Output the (x, y) coordinate of the center of the cell containing the given text.  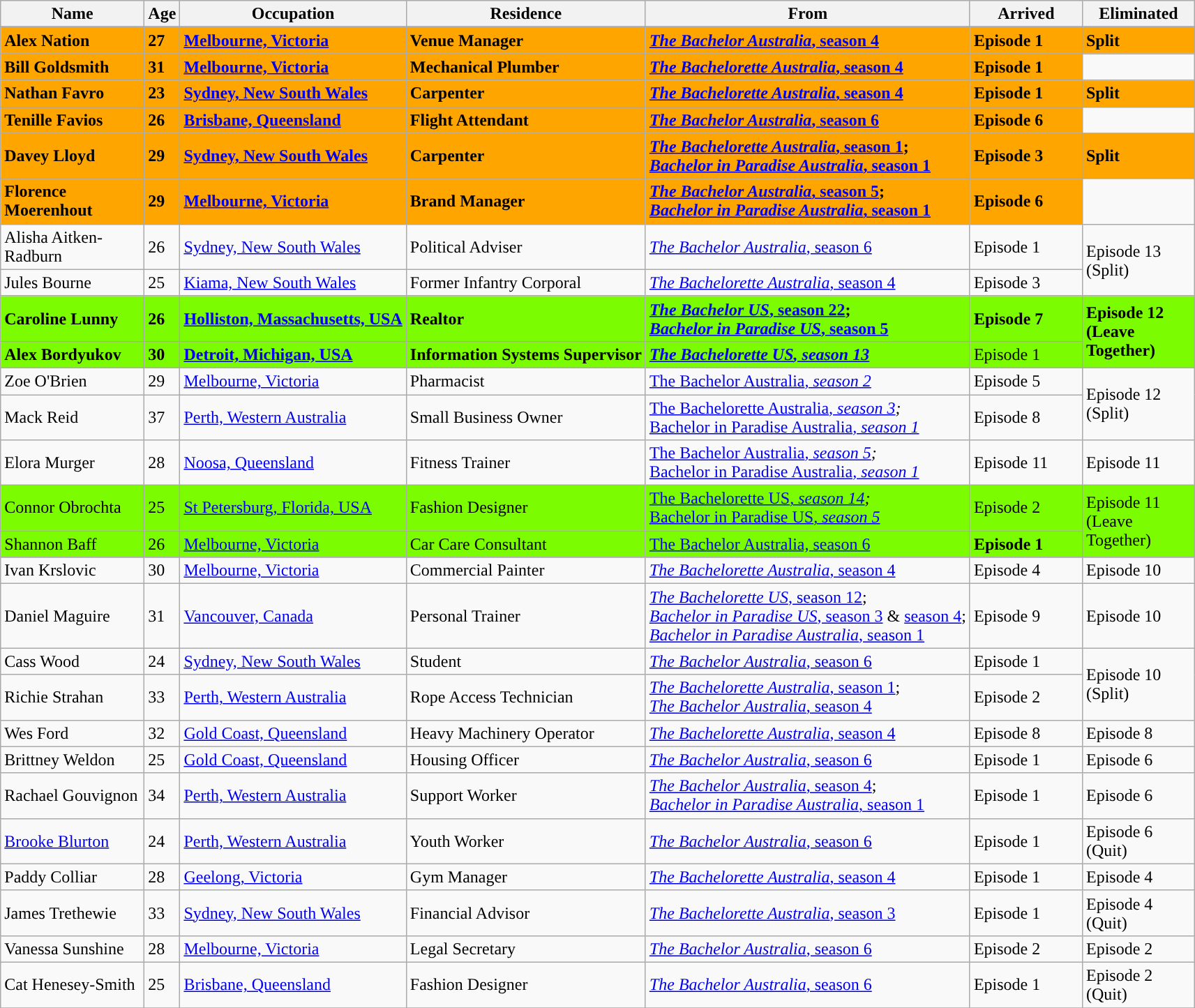
Episode 9 (1025, 616)
St Petersburg, Florida, USA (293, 508)
Connor Obrochta (73, 508)
Personal Trainer (526, 616)
Tenille Favios (73, 120)
Episode 4 (Quit) (1138, 912)
Youth Worker (526, 841)
The Bachelorette US, season 14; Bachelor in Paradise US, season 5 (808, 508)
Kiama, New South Wales (293, 283)
Name (73, 14)
Ivan Krslovic (73, 571)
Residence (526, 14)
From (808, 14)
Cat Henesey-Smith (73, 985)
Commercial Painter (526, 571)
Episode 12 (Split) (1138, 403)
Financial Advisor (526, 912)
Jules Bourne (73, 283)
Vanessa Sunshine (73, 949)
The Bachelorette US, season 12;Bachelor in Paradise US, season 3 & season 4;Bachelor in Paradise Australia, season 1 (808, 616)
Eliminated (1138, 14)
Arrived (1025, 14)
Alisha Aitken-Radburn (73, 247)
Vancouver, Canada (293, 616)
Mechanical Plumber (526, 67)
Richie Strahan (73, 698)
Housing Officer (526, 760)
Shannon Baff (73, 544)
Small Business Owner (526, 417)
Flight Attendant (526, 120)
The Bachelor Australia, season 4 (808, 40)
Nathan Favro (73, 93)
Pharmacist (526, 381)
34 (162, 795)
Legal Secretary (526, 949)
The Bachelor Australia, season 2 (808, 381)
Davey Lloyd (73, 156)
Heavy Machinery Operator (526, 733)
Age (162, 14)
Zoe O'Brien (73, 381)
37 (162, 417)
Florence Moerenhout (73, 201)
Rachael Gouvignon (73, 795)
James Trethewie (73, 912)
The Bachelor Australia, season 5; Bachelor in Paradise Australia, season 1 (808, 201)
Former Infantry Corporal (526, 283)
23 (162, 93)
The Bachelorette US, season 13 (808, 354)
Venue Manager (526, 40)
Car Care Consultant (526, 544)
Episode 7 (1025, 318)
Episode 11 (Leave Together) (1138, 522)
32 (162, 733)
The Bachelor Australia, season 4; Bachelor in Paradise Australia, season 1 (808, 795)
Fitness Trainer (526, 463)
Cass Wood (73, 661)
Bill Goldsmith (73, 67)
Rope Access Technician (526, 698)
Episode 13 (Split) (1138, 259)
The Bachelorette Australia, season 1; The Bachelor Australia, season 4 (808, 698)
Elora Murger (73, 463)
Holliston, Massachusetts, USA (293, 318)
Brand Manager (526, 201)
Caroline Lunny (73, 318)
Mack Reid (73, 417)
Daniel Maguire (73, 616)
27 (162, 40)
The Bachelorette Australia, season 3 (808, 912)
Support Worker (526, 795)
Occupation (293, 14)
Brittney Weldon (73, 760)
Paddy Colliar (73, 877)
Wes Ford (73, 733)
Episode 6 (Quit) (1138, 841)
Brooke Blurton (73, 841)
Student (526, 661)
Episode 5 (1025, 381)
Episode 2 (Quit) (1138, 985)
Episode 12 (Leave Together) (1138, 332)
The Bachelor Australia, season 5;Bachelor in Paradise Australia, season 1 (808, 463)
Political Adviser (526, 247)
Geelong, Victoria (293, 877)
The Bachelorette Australia, season 1;Bachelor in Paradise Australia, season 1 (808, 156)
Realtor (526, 318)
Noosa, Queensland (293, 463)
Information Systems Supervisor (526, 354)
Gym Manager (526, 877)
Alex Nation (73, 40)
Episode 10 (Split) (1138, 684)
Alex Bordyukov (73, 354)
Detroit, Michigan, USA (293, 354)
The Bachelor US, season 22; Bachelor in Paradise US, season 5 (808, 318)
The Bachelorette Australia, season 3; Bachelor in Paradise Australia, season 1 (808, 417)
